Provide the (X, Y) coordinate of the cell's center where the given text is located.  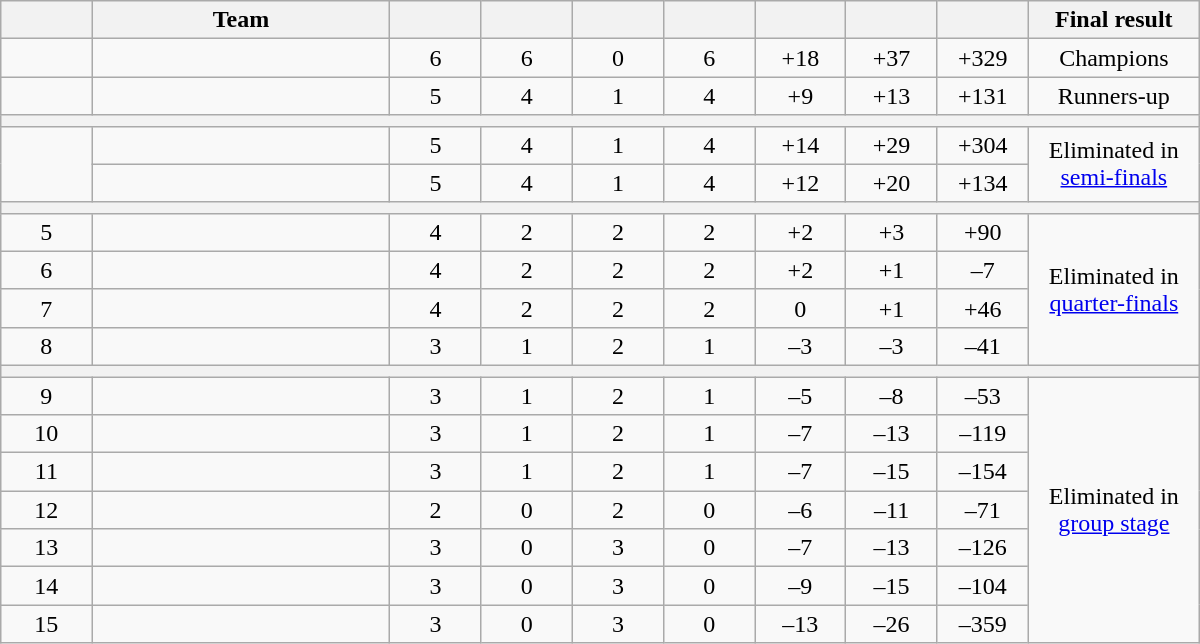
Final result (1114, 20)
–41 (982, 346)
–11 (892, 510)
+14 (800, 145)
+329 (982, 58)
14 (46, 586)
–71 (982, 510)
+20 (892, 183)
–104 (982, 586)
–359 (982, 624)
13 (46, 548)
Eliminated in group stage (1114, 509)
15 (46, 624)
+9 (800, 96)
Champions (1114, 58)
–8 (892, 395)
+131 (982, 96)
–26 (892, 624)
–6 (800, 510)
12 (46, 510)
+13 (892, 96)
–119 (982, 434)
7 (46, 308)
–5 (800, 395)
10 (46, 434)
+90 (982, 232)
+134 (982, 183)
Eliminated in quarter-finals (1114, 289)
Eliminated in semi-finals (1114, 164)
+46 (982, 308)
Team (241, 20)
–154 (982, 472)
Runners-up (1114, 96)
+37 (892, 58)
–126 (982, 548)
8 (46, 346)
+3 (892, 232)
+12 (800, 183)
11 (46, 472)
–53 (982, 395)
+29 (892, 145)
+18 (800, 58)
9 (46, 395)
+304 (982, 145)
–9 (800, 586)
